Pinpoint the cell where the given text exists, returning its [x, y] midpoint coordinate. 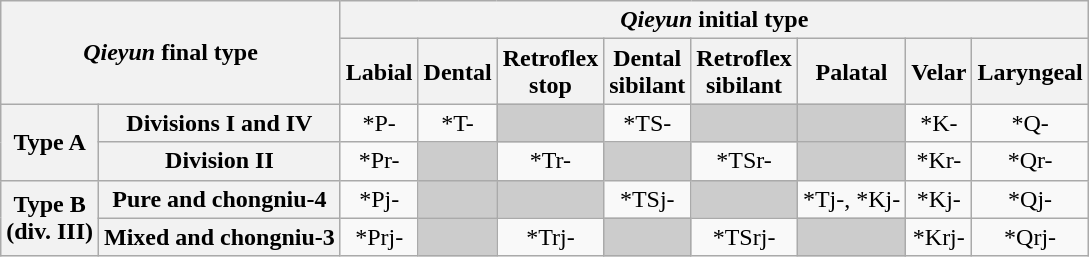
Mixed and chongniu-3 [220, 237]
*Tr- [550, 161]
Qieyun initial type [714, 20]
Type A [50, 142]
*Kj- [939, 199]
*Pr- [379, 161]
*T- [458, 123]
Retroflexsibilant [744, 72]
*Qrj- [1030, 237]
Pure and chongniu-4 [220, 199]
Type B(div. III) [50, 218]
*Kr- [939, 161]
Dentalsibilant [648, 72]
Velar [939, 72]
*TS- [648, 123]
*Tj-, *Kj- [851, 199]
*Pj- [379, 199]
*TSrj- [744, 237]
Division II [220, 161]
*Krj- [939, 237]
*Prj- [379, 237]
Laryngeal [1030, 72]
Qieyun final type [171, 52]
Palatal [851, 72]
*TSj- [648, 199]
*Trj- [550, 237]
*Qr- [1030, 161]
*P- [379, 123]
Labial [379, 72]
Divisions I and IV [220, 123]
*TSr- [744, 161]
*Q- [1030, 123]
*Qj- [1030, 199]
Dental [458, 72]
*K- [939, 123]
Retroflexstop [550, 72]
